Pinpoint the cell where the given text exists, returning its (X, Y) midpoint coordinate. 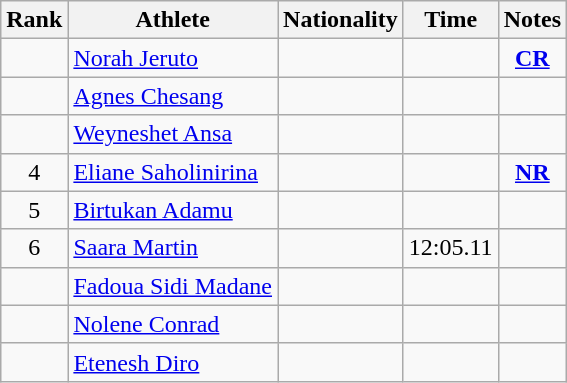
Fadoua Sidi Madane (173, 286)
Agnes Chesang (173, 96)
Eliane Saholinirina (173, 172)
CR (532, 58)
Norah Jeruto (173, 58)
Nationality (341, 20)
Nolene Conrad (173, 324)
5 (34, 210)
Rank (34, 20)
6 (34, 248)
Athlete (173, 20)
NR (532, 172)
Saara Martin (173, 248)
Time (450, 20)
Weyneshet Ansa (173, 134)
12:05.11 (450, 248)
Etenesh Diro (173, 362)
Notes (532, 20)
Birtukan Adamu (173, 210)
4 (34, 172)
